Return the (x, y) coordinate for the center point of the cell that contains the specified text.  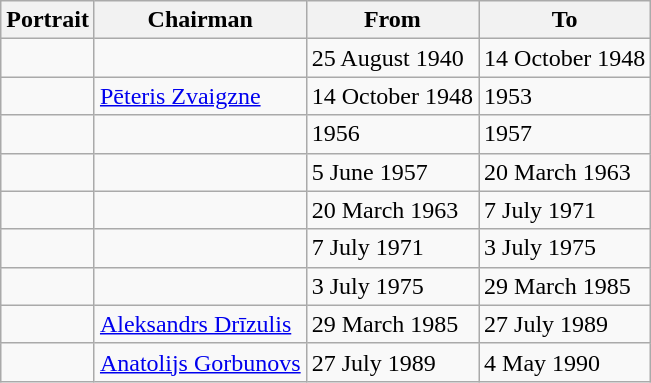
4 May 1990 (565, 362)
1953 (565, 96)
Chairman (200, 20)
Aleksandrs Drīzulis (200, 324)
To (565, 20)
Portrait (48, 20)
Anatolijs Gorbunovs (200, 362)
1956 (392, 134)
5 June 1957 (392, 172)
25 August 1940 (392, 58)
From (392, 20)
Pēteris Zvaigzne (200, 96)
1957 (565, 134)
